Scan for the cell matching the given text and deliver its (X, Y) coordinate at center. 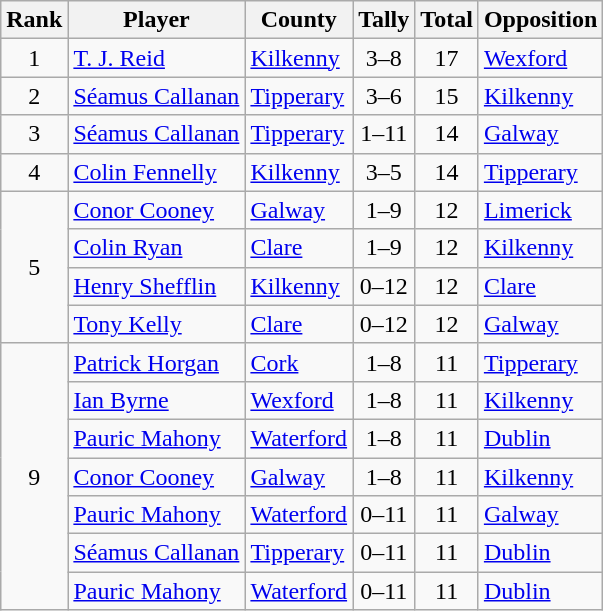
Opposition (540, 20)
Rank (34, 20)
Colin Fennelly (156, 172)
Player (156, 20)
9 (34, 476)
County (299, 20)
3–6 (384, 96)
5 (34, 267)
4 (34, 172)
1–11 (384, 134)
15 (447, 96)
3–5 (384, 172)
1 (34, 58)
Patrick Horgan (156, 362)
Henry Shefflin (156, 286)
T. J. Reid (156, 58)
Tony Kelly (156, 324)
Tally (384, 20)
3 (34, 134)
Colin Ryan (156, 248)
2 (34, 96)
Ian Byrne (156, 400)
Total (447, 20)
17 (447, 58)
Limerick (540, 210)
Cork (299, 362)
3–8 (384, 58)
